Return [x, y] of the center of cell containing provided text 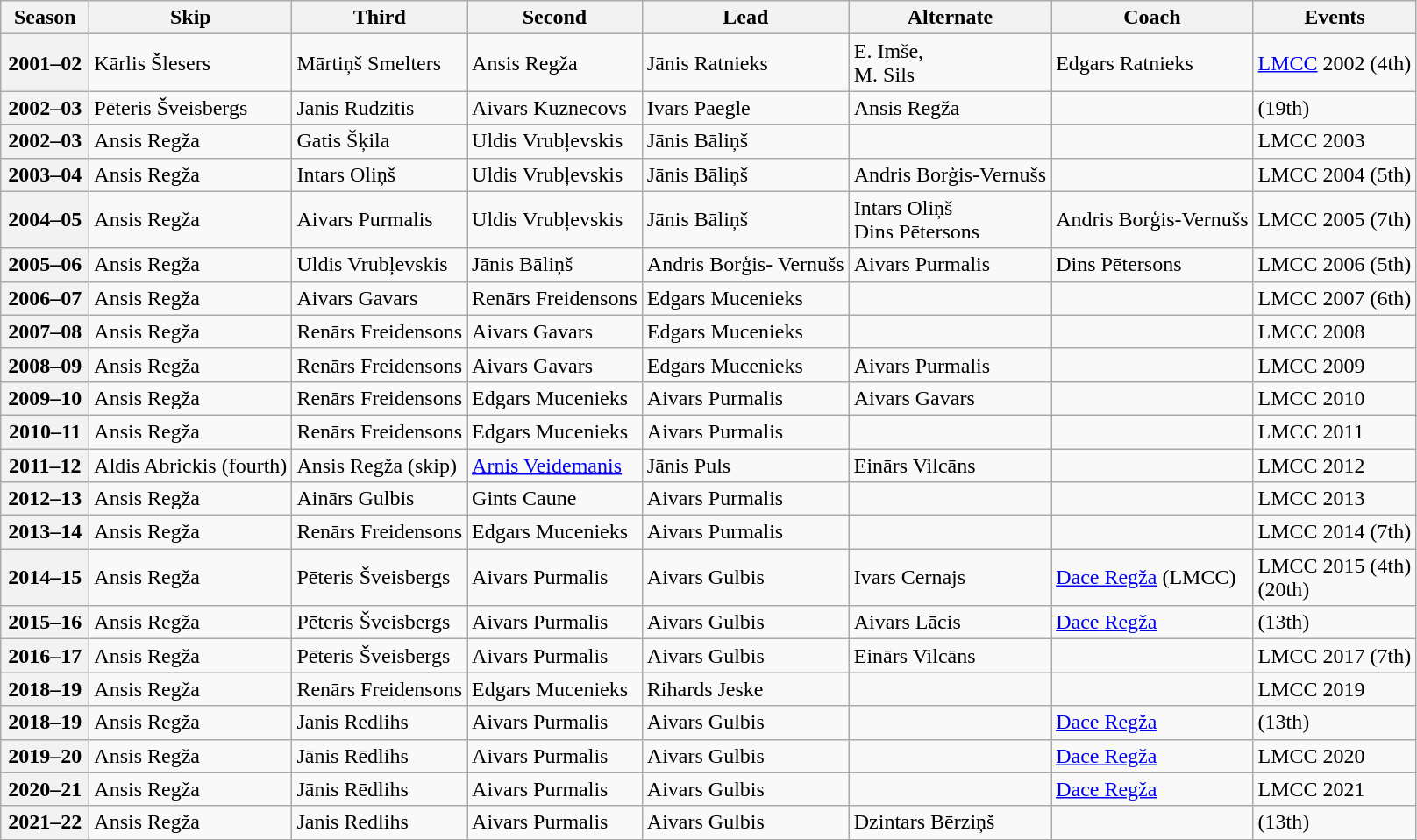
LMCC 2004 (5th) [1335, 174]
2001–02 [46, 63]
Lead [745, 18]
2006–07 [46, 298]
Ainārs Gulbis [380, 499]
LMCC 2017 (7th) [1335, 656]
2012–13 [46, 499]
LMCC 2015 (4th) (20th) [1335, 577]
2003–04 [46, 174]
Skip [191, 18]
Ivars Paegle [745, 108]
LMCC 2010 [1335, 398]
LMCC 2020 [1335, 756]
Aivars Lācis [950, 623]
Events [1335, 18]
Kārlis Šlesers [191, 63]
2007–08 [46, 331]
2011–12 [46, 466]
Gatis Šķila [380, 141]
Arnis Veidemanis [555, 466]
Dace Regža (LMCC) [1152, 577]
Aivars Kuznecovs [555, 108]
Alternate [950, 18]
Intars OliņšDins Pētersons [950, 219]
2014–15 [46, 577]
2016–17 [46, 656]
LMCC 2007 (6th) [1335, 298]
2019–20 [46, 756]
LMCC 2002 (4th) [1335, 63]
Third [380, 18]
Ivars Cernajs [950, 577]
2010–11 [46, 431]
LMCC 2014 (7th) [1335, 532]
Dzintars Bērziņš [950, 822]
Dins Pētersons [1152, 265]
LMCC 2019 [1335, 689]
Jānis Puls [745, 466]
Jānis Ratnieks [745, 63]
(19th) [1335, 108]
2013–14 [46, 532]
LMCC 2013 [1335, 499]
Mārtiņš Smelters [380, 63]
LMCC 2009 [1335, 365]
Ansis Regža (skip) [380, 466]
2020–21 [46, 789]
2005–06 [46, 265]
LMCC 2011 [1335, 431]
Second [555, 18]
Gints Caune [555, 499]
LMCC 2012 [1335, 466]
2015–16 [46, 623]
LMCC 2021 [1335, 789]
2008–09 [46, 365]
E. Imše,M. Sils [950, 63]
Aldis Abrickis (fourth) [191, 466]
2004–05 [46, 219]
2009–10 [46, 398]
Season [46, 18]
Coach [1152, 18]
LMCC 2006 (5th) [1335, 265]
Janis Rudzitis [380, 108]
2021–22 [46, 822]
LMCC 2008 [1335, 331]
Intars Oliņš [380, 174]
Rihards Jeske [745, 689]
LMCC 2003 [1335, 141]
LMCC 2005 (7th) [1335, 219]
Аndris Borģis- Vernušs [745, 265]
Edgars Ratnieks [1152, 63]
